From the cell containing the given text, extract its center point as (x, y) coordinate. 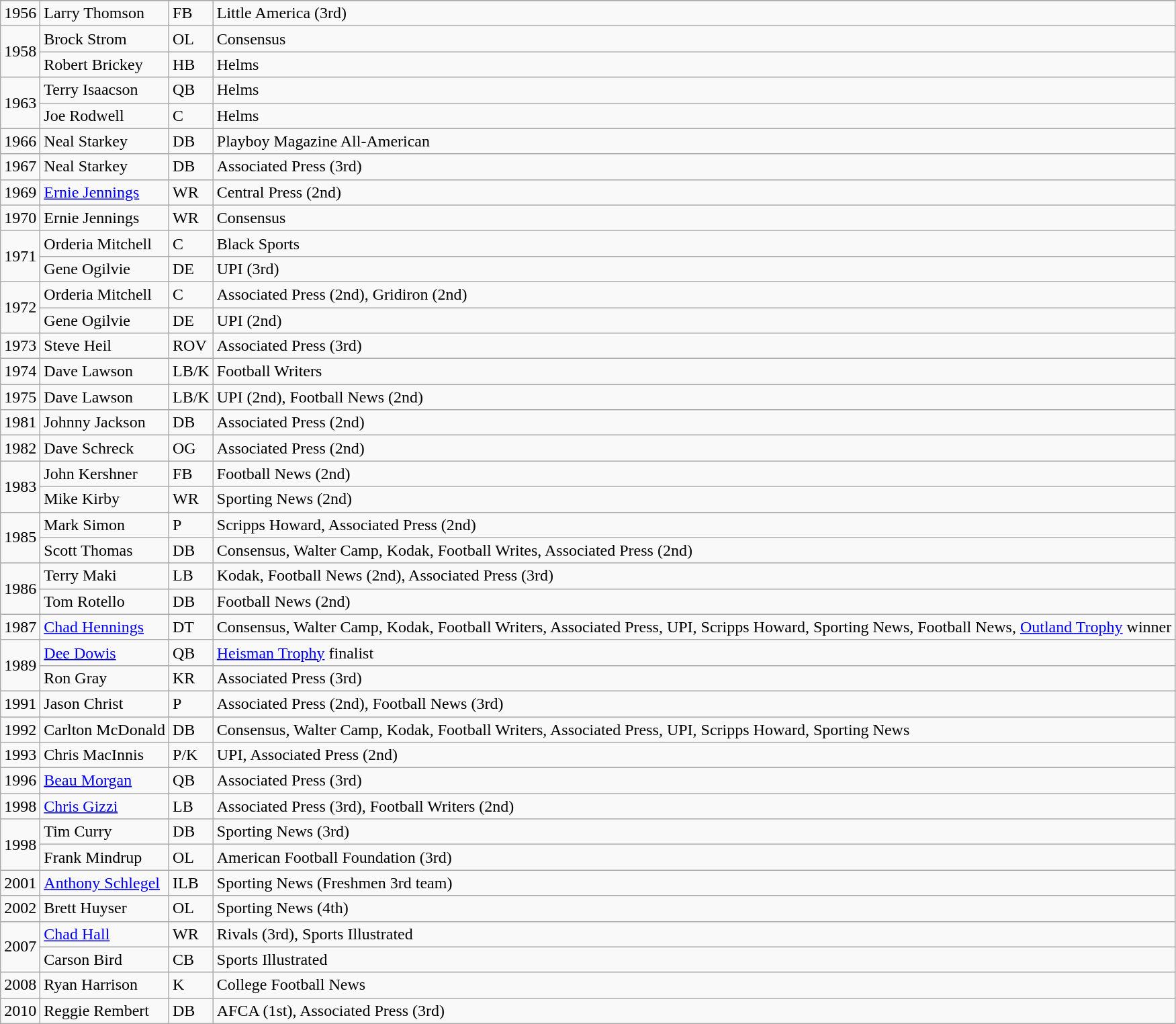
1987 (20, 627)
College Football News (694, 985)
Playboy Magazine All-American (694, 141)
UPI (2nd), Football News (2nd) (694, 397)
Sporting News (4th) (694, 908)
1992 (20, 729)
1975 (20, 397)
1958 (20, 52)
K (191, 985)
Reggie Rembert (105, 1011)
1981 (20, 423)
Sports Illustrated (694, 959)
1986 (20, 589)
Frank Mindrup (105, 857)
Steve Heil (105, 346)
Tom Rotello (105, 601)
Terry Isaacson (105, 90)
1963 (20, 103)
HB (191, 65)
Chris MacInnis (105, 755)
Brock Strom (105, 39)
Little America (3rd) (694, 13)
1956 (20, 13)
2010 (20, 1011)
1996 (20, 781)
John Kershner (105, 474)
Kodak, Football News (2nd), Associated Press (3rd) (694, 576)
Carlton McDonald (105, 729)
Mike Kirby (105, 499)
P/K (191, 755)
CB (191, 959)
Robert Brickey (105, 65)
Consensus, Walter Camp, Kodak, Football Writers, Associated Press, UPI, Scripps Howard, Sporting News (694, 729)
DT (191, 627)
Scripps Howard, Associated Press (2nd) (694, 525)
1982 (20, 448)
AFCA (1st), Associated Press (3rd) (694, 1011)
Scott Thomas (105, 550)
Beau Morgan (105, 781)
Sporting News (2nd) (694, 499)
Chris Gizzi (105, 806)
1967 (20, 167)
Ryan Harrison (105, 985)
Jason Christ (105, 703)
ILB (191, 883)
Joe Rodwell (105, 116)
ROV (191, 346)
2007 (20, 947)
1973 (20, 346)
Associated Press (2nd), Football News (3rd) (694, 703)
1993 (20, 755)
American Football Foundation (3rd) (694, 857)
Central Press (2nd) (694, 192)
Chad Hennings (105, 627)
OG (191, 448)
Larry Thomson (105, 13)
Rivals (3rd), Sports Illustrated (694, 934)
Associated Press (3rd), Football Writers (2nd) (694, 806)
1971 (20, 256)
2001 (20, 883)
UPI, Associated Press (2nd) (694, 755)
Johnny Jackson (105, 423)
1974 (20, 372)
Chad Hall (105, 934)
1991 (20, 703)
Heisman Trophy finalist (694, 652)
Anthony Schlegel (105, 883)
Terry Maki (105, 576)
Ron Gray (105, 678)
UPI (3rd) (694, 269)
1983 (20, 486)
1972 (20, 307)
2008 (20, 985)
Sporting News (3rd) (694, 832)
KR (191, 678)
Consensus, Walter Camp, Kodak, Football Writes, Associated Press (2nd) (694, 550)
1969 (20, 192)
Mark Simon (105, 525)
1966 (20, 141)
2002 (20, 908)
Black Sports (694, 243)
Associated Press (2nd), Gridiron (2nd) (694, 294)
1970 (20, 218)
UPI (2nd) (694, 321)
Dave Schreck (105, 448)
Consensus, Walter Camp, Kodak, Football Writers, Associated Press, UPI, Scripps Howard, Sporting News, Football News, Outland Trophy winner (694, 627)
1985 (20, 538)
Carson Bird (105, 959)
Dee Dowis (105, 652)
Sporting News (Freshmen 3rd team) (694, 883)
Football Writers (694, 372)
Brett Huyser (105, 908)
1989 (20, 665)
Tim Curry (105, 832)
